Pinpoint the cell where the given text exists, returning its [X, Y] midpoint coordinate. 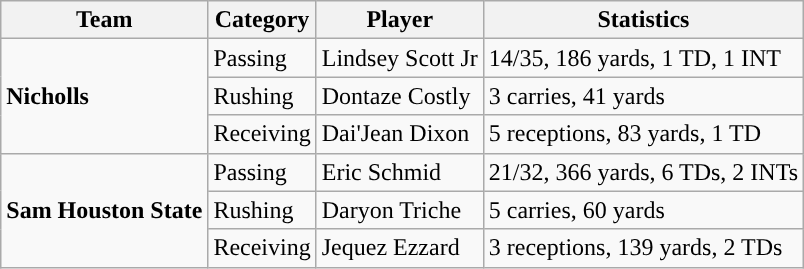
5 carries, 60 yards [643, 210]
3 carries, 41 yards [643, 96]
Sam Houston State [104, 210]
5 receptions, 83 yards, 1 TD [643, 134]
Daryon Triche [400, 210]
Team [104, 20]
Lindsey Scott Jr [400, 58]
Eric Schmid [400, 172]
Category [262, 20]
Dontaze Costly [400, 96]
3 receptions, 139 yards, 2 TDs [643, 248]
Jequez Ezzard [400, 248]
Dai'Jean Dixon [400, 134]
21/32, 366 yards, 6 TDs, 2 INTs [643, 172]
14/35, 186 yards, 1 TD, 1 INT [643, 58]
Player [400, 20]
Nicholls [104, 96]
Statistics [643, 20]
